Return (x, y) of the center of cell containing provided text 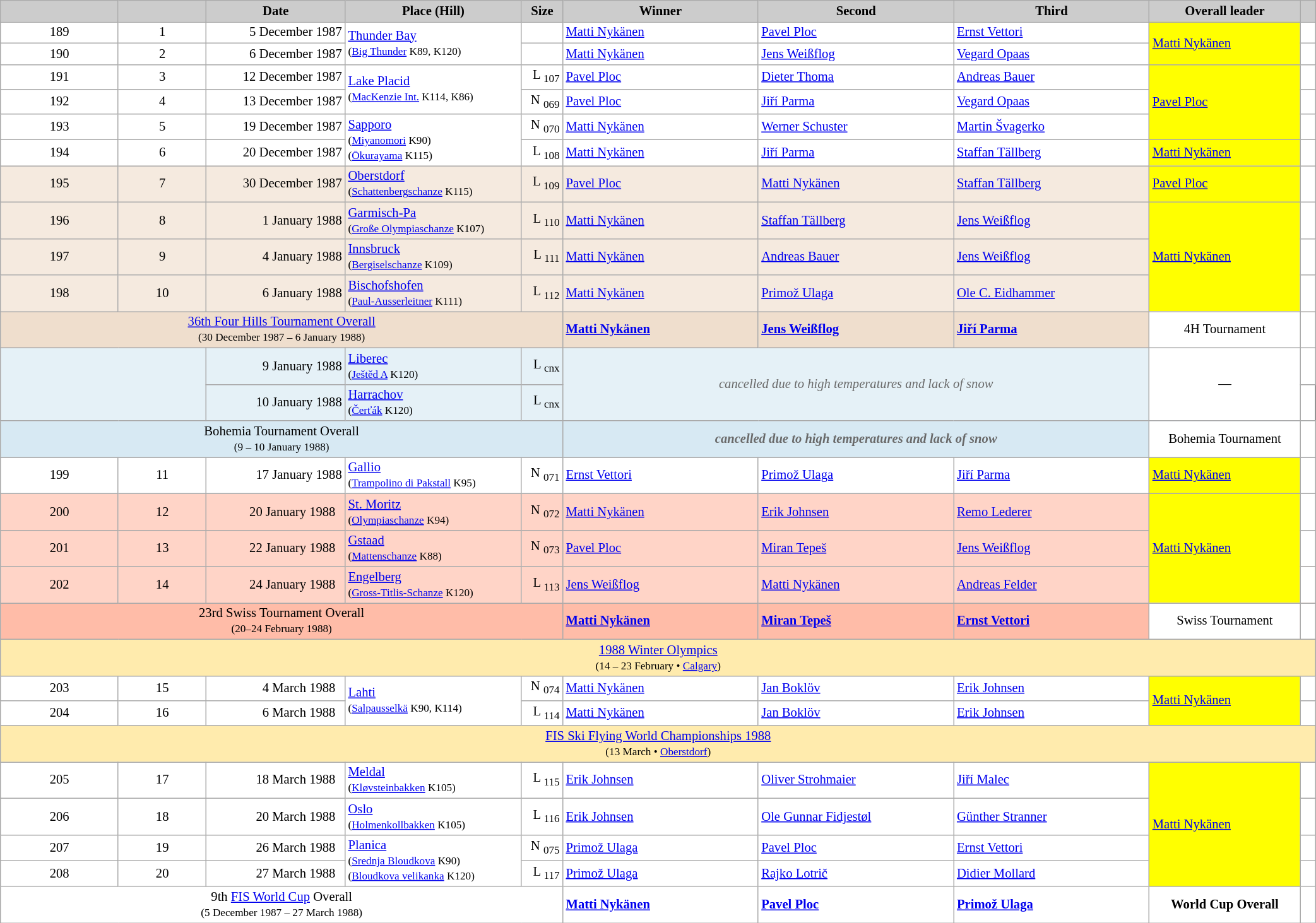
191 (59, 77)
Remo Lederer (1052, 512)
198 (59, 293)
Dieter Thoma (856, 77)
Martin Švagerko (1052, 126)
190 (59, 54)
208 (59, 873)
Andreas Felder (1052, 585)
Sapporo(Miyanomori K90)(Ōkurayama K115) (434, 139)
6 (162, 153)
Werner Schuster (856, 126)
World Cup Overall (1224, 904)
12 December 1987 (276, 77)
206 (59, 816)
10 (162, 293)
202 (59, 585)
14 (162, 585)
197 (59, 257)
199 (59, 475)
Thunder Bay(Big Thunder K89, K120) (434, 43)
FIS Ski Flying World Championships 1988(13 March • Oberstdorf) (658, 744)
4 March 1988 (276, 688)
Date (276, 11)
Günther Stranner (1052, 816)
6 January 1988 (276, 293)
36th Four Hills Tournament Overall(30 December 1987 – 6 January 1988) (282, 329)
L 107 (542, 77)
N 072 (542, 512)
L 114 (542, 713)
22 January 1988 (276, 548)
2 (162, 54)
196 (59, 220)
Place (Hill) (434, 11)
200 (59, 512)
Innsbruck(Bergiselschanze K109) (434, 257)
L 115 (542, 780)
Didier Mollard (1052, 873)
N 071 (542, 475)
Engelberg(Gross-Titlis-Schanze K120) (434, 585)
20 (162, 873)
L 111 (542, 257)
205 (59, 780)
5 (162, 126)
St. Moritz(Olympiaschanze K94) (434, 512)
18 March 1988 (276, 780)
Liberec(Ještěd A K120) (434, 366)
Second (856, 11)
Winner (661, 11)
Size (542, 11)
9 (162, 257)
16 (162, 713)
Swiss Tournament (1224, 621)
13 December 1987 (276, 101)
Lahti(Salpausselkä K90, K114) (434, 700)
N 074 (542, 688)
Oliver Strohmaier (856, 780)
24 January 1988 (276, 585)
Ole Gunnar Fidjestøl (856, 816)
N 075 (542, 848)
26 March 1988 (276, 848)
L 117 (542, 873)
Garmisch-Pa(Große Olympiaschanze K107) (434, 220)
Gstaad(Mattenschanze K88) (434, 548)
Oberstdorf(Schattenbergschanze K115) (434, 184)
207 (59, 848)
9 January 1988 (276, 366)
Bohemia Tournament Overall(9 – 10 January 1988) (282, 438)
195 (59, 184)
10 January 1988 (276, 403)
189 (59, 32)
27 March 1988 (276, 873)
Bischofshofen(Paul-Ausserleitner K111) (434, 293)
1 January 1988 (276, 220)
Oslo(Holmenkollbakken K105) (434, 816)
4H Tournament (1224, 329)
4 (162, 101)
12 (162, 512)
192 (59, 101)
9th FIS World Cup Overall(5 December 1987 – 27 March 1988) (282, 904)
L 109 (542, 184)
L 108 (542, 153)
Planica(Srednja Bloudkova K90)(Bloudkova velikanka K120) (434, 861)
20 January 1988 (276, 512)
20 December 1987 (276, 153)
Bohemia Tournament (1224, 438)
L 112 (542, 293)
5 December 1987 (276, 32)
19 (162, 848)
7 (162, 184)
17 (162, 780)
Overall leader (1224, 11)
6 March 1988 (276, 713)
L 110 (542, 220)
Gallio(Trampolino di Pakstall K95) (434, 475)
4 January 1988 (276, 257)
11 (162, 475)
N 073 (542, 548)
Ole C. Eidhammer (1052, 293)
N 070 (542, 126)
Lake Placid(MacKenzie Int. K114, K86) (434, 90)
18 (162, 816)
Jiří Malec (1052, 780)
204 (59, 713)
— (1224, 384)
15 (162, 688)
1988 Winter Olympics(14 – 23 February • Calgary) (658, 657)
20 March 1988 (276, 816)
Rajko Lotrič (856, 873)
17 January 1988 (276, 475)
203 (59, 688)
L 113 (542, 585)
L 116 (542, 816)
8 (162, 220)
13 (162, 548)
3 (162, 77)
6 December 1987 (276, 54)
N 069 (542, 101)
30 December 1987 (276, 184)
23rd Swiss Tournament Overall(20–24 February 1988) (282, 621)
19 December 1987 (276, 126)
194 (59, 153)
Harrachov(Čerťák K120) (434, 403)
Third (1052, 11)
201 (59, 548)
Meldal(Kløvsteinbakken K105) (434, 780)
193 (59, 126)
1 (162, 32)
